From the cell containing the given text, extract its center point as (X, Y) coordinate. 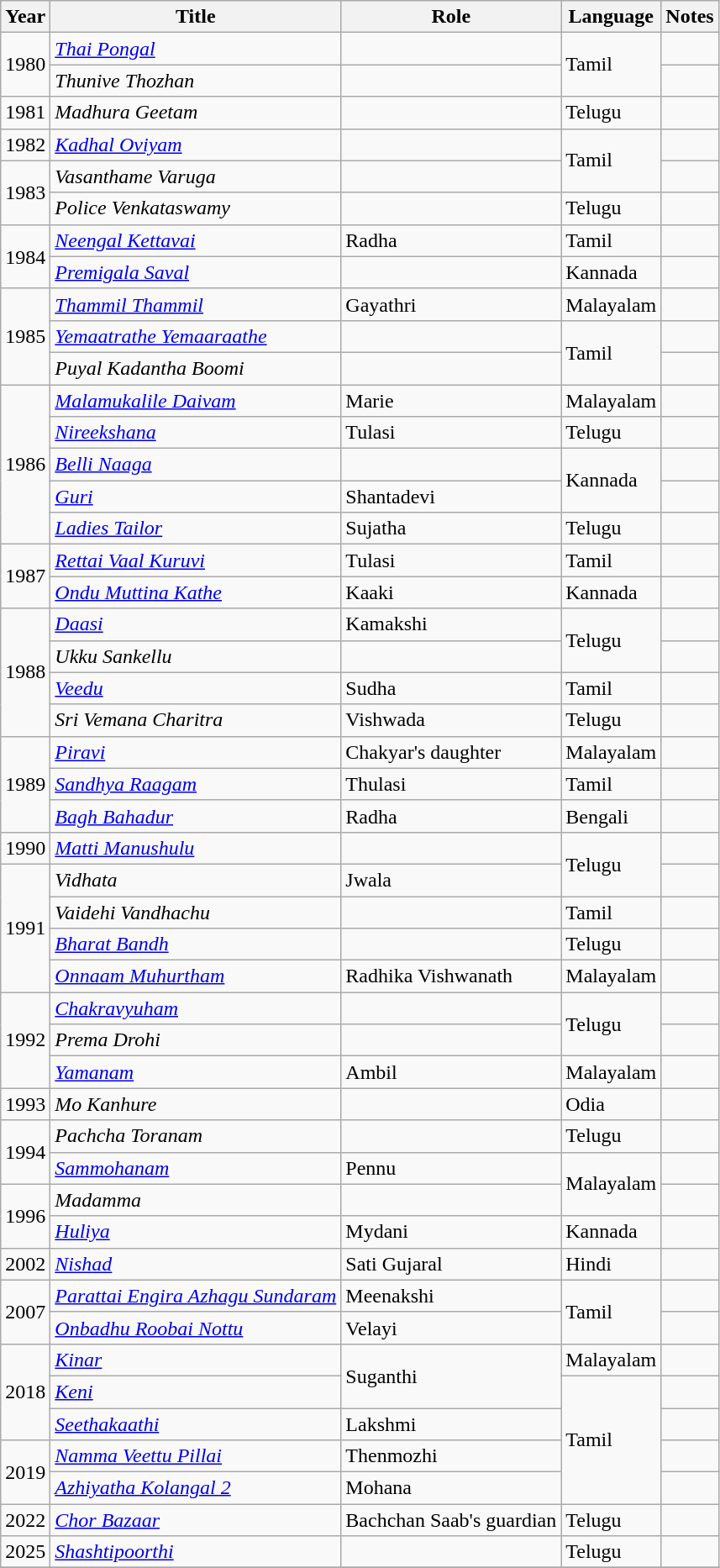
Piravi (196, 752)
Daasi (196, 624)
Bachchan Saab's guardian (451, 1520)
Pennu (451, 1168)
Year (25, 17)
1991 (25, 928)
Chakravyuham (196, 1008)
Parattai Engira Azhagu Sundaram (196, 1296)
1985 (25, 336)
Radhika Vishwanath (451, 976)
Rettai Vaal Kuruvi (196, 560)
Keni (196, 1392)
Azhiyatha Kolangal 2 (196, 1488)
Malamukalile Daivam (196, 401)
Yamanam (196, 1072)
Vaidehi Vandhachu (196, 912)
1986 (25, 465)
Police Venkataswamy (196, 208)
Mohana (451, 1488)
1980 (25, 65)
Marie (451, 401)
Veedu (196, 688)
Sudha (451, 688)
Belli Naaga (196, 465)
1993 (25, 1104)
Ladies Tailor (196, 529)
Onbadhu Roobai Nottu (196, 1328)
Nireekshana (196, 433)
Gayathri (451, 304)
Prema Drohi (196, 1040)
Mo Kanhure (196, 1104)
Thammil Thammil (196, 304)
Jwala (451, 880)
Bengali (612, 816)
Shashtipoorthi (196, 1552)
1992 (25, 1040)
Neengal Kettavai (196, 240)
Kinar (196, 1360)
2025 (25, 1552)
Ambil (451, 1072)
Shantadevi (451, 497)
Notes (690, 17)
1996 (25, 1216)
1989 (25, 784)
1988 (25, 672)
1983 (25, 192)
1982 (25, 145)
2022 (25, 1520)
Kaaki (451, 592)
2019 (25, 1472)
Pachcha Toranam (196, 1136)
Matti Manushulu (196, 848)
Vidhata (196, 880)
Sandhya Raagam (196, 784)
Huliya (196, 1232)
Thulasi (451, 784)
1994 (25, 1152)
Namma Veettu Pillai (196, 1456)
Sati Gujaral (451, 1264)
Guri (196, 497)
2002 (25, 1264)
Puyal Kadantha Boomi (196, 368)
Lakshmi (451, 1424)
Thunive Thozhan (196, 81)
Chakyar's daughter (451, 752)
Meenakshi (451, 1296)
1990 (25, 848)
Ukku Sankellu (196, 656)
Seethakaathi (196, 1424)
Mydani (451, 1232)
Kamakshi (451, 624)
Vasanthame Varuga (196, 176)
Vishwada (451, 720)
Title (196, 17)
Sammohanam (196, 1168)
Bharat Bandh (196, 944)
Hindi (612, 1264)
Bagh Bahadur (196, 816)
1984 (25, 256)
Madamma (196, 1200)
Thenmozhi (451, 1456)
Suganthi (451, 1376)
Sri Vemana Charitra (196, 720)
Language (612, 17)
Chor Bazaar (196, 1520)
Velayi (451, 1328)
Role (451, 17)
Sujatha (451, 529)
Odia (612, 1104)
Kadhal Oviyam (196, 145)
Onnaam Muhurtham (196, 976)
Madhura Geetam (196, 113)
Nishad (196, 1264)
Thai Pongal (196, 49)
Premigala Saval (196, 272)
1981 (25, 113)
Ondu Muttina Kathe (196, 592)
1987 (25, 576)
2018 (25, 1392)
2007 (25, 1312)
Yemaatrathe Yemaaraathe (196, 336)
